Provide the (x, y) coordinate of the cell's center where the given text is located.  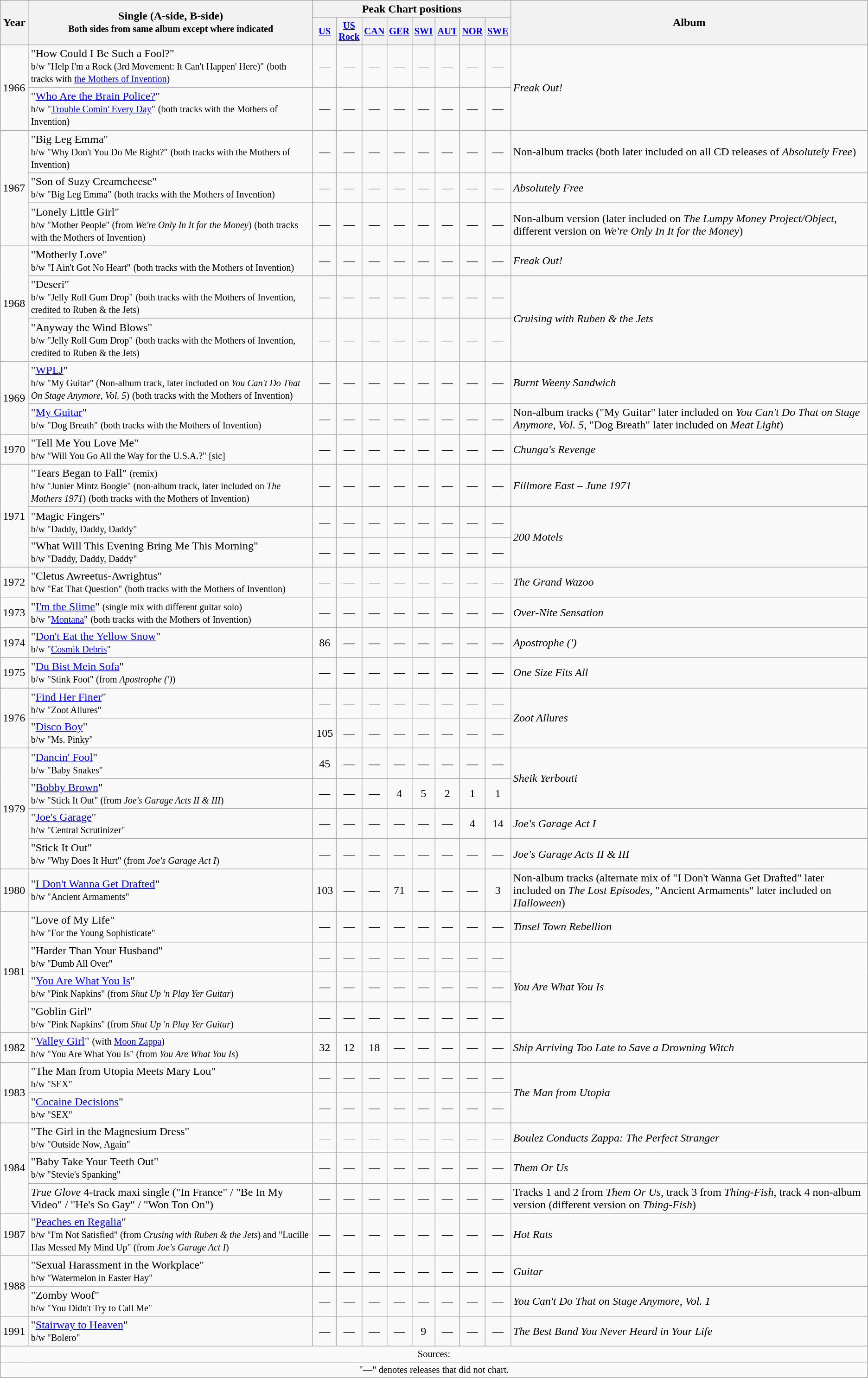
Single (A-side, B-side)Both sides from same album except where indicated (171, 23)
5 (423, 794)
18 (374, 1047)
Peak Chart positions (412, 9)
You Can't Do That on Stage Anymore, Vol. 1 (689, 1301)
1966 (15, 87)
CAN (374, 32)
"How Could I Be Such a Fool?"b/w "Help I'm a Rock (3rd Movement: It Can't Happen' Here)" (both tracks with the Mothers of Invention) (171, 66)
US Rock (349, 32)
"Disco Boy"b/w "Ms. Pinky" (171, 734)
1971 (15, 516)
Chunga's Revenge (689, 449)
AUT (447, 32)
Absolutely Free (689, 188)
"My Guitar" b/w "Dog Breath" (both tracks with the Mothers of Invention) (171, 419)
"Don't Eat the Yellow Snow"b/w "Cosmik Debris" (171, 643)
Tinsel Town Rebellion (689, 926)
"Stairway to Heaven"b/w "Bolero" (171, 1332)
"Zomby Woof"b/w "You Didn't Try to Call Me" (171, 1301)
"Sexual Harassment in the Workplace"b/w "Watermelon in Easter Hay" (171, 1271)
Guitar (689, 1271)
"Cletus Awreetus-Awrightus"b/w "Eat That Question" (both tracks with the Mothers of Invention) (171, 582)
3 (498, 890)
"Magic Fingers"b/w "Daddy, Daddy, Daddy" (171, 522)
1968 (15, 303)
US (325, 32)
One Size Fits All (689, 673)
"You Are What You Is"b/w "Pink Napkins" (from Shut Up 'n Play Yer Guitar) (171, 987)
1981 (15, 972)
"Bobby Brown"b/w "Stick It Out" (from Joe's Garage Acts II & III) (171, 794)
14 (498, 823)
1983 (15, 1092)
Joe's Garage Acts II & III (689, 854)
SWI (423, 32)
103 (325, 890)
You Are What You Is (689, 987)
Ship Arriving Too Late to Save a Drowning Witch (689, 1047)
"Lonely Little Girl"b/w "Mother People" (from We're Only In It for the Money) (both tracks with the Mothers of Invention) (171, 224)
2 (447, 794)
Burnt Weeny Sandwich (689, 383)
1984 (15, 1167)
"Find Her Finer"b/w "Zoot Allures" (171, 703)
1973 (15, 612)
"Du Bist Mein Sofa"b/w "Stink Foot" (from Apostrophe (')) (171, 673)
Them Or Us (689, 1168)
Zoot Allures (689, 718)
Album (689, 23)
NOR (472, 32)
"Valley Girl" (with Moon Zappa)b/w "You Are What You Is" (from You Are What You Is) (171, 1047)
"I Don't Wanna Get Drafted"b/w "Ancient Armaments" (171, 890)
"Motherly Love"b/w "I Ain't Got No Heart" (both tracks with the Mothers of Invention) (171, 261)
1970 (15, 449)
Sources: (434, 1354)
"Harder Than Your Husband"b/w "Dumb All Over" (171, 957)
Sheik Yerbouti (689, 778)
"—" denotes releases that did not chart. (434, 1370)
"Peaches en Regalia"b/w "I'm Not Satisfied" (from Crusing with Ruben & the Jets) and "Lucille Has Messed My Mind Up" (from Joe's Garage Act I) (171, 1235)
"Stick It Out"b/w "Why Does It Hurt" (from Joe's Garage Act I) (171, 854)
86 (325, 643)
1969 (15, 398)
"Son of Suzy Creamcheese"b/w "Big Leg Emma" (both tracks with the Mothers of Invention) (171, 188)
"Joe's Garage"b/w "Central Scrutinizer" (171, 823)
1979 (15, 809)
1987 (15, 1235)
"WPLJ"b/w "My Guitar" (Non-album track, later included on You Can't Do That On Stage Anymore, Vol. 5) (both tracks with the Mothers of Invention) (171, 383)
1991 (15, 1332)
GER (399, 32)
Year (15, 23)
1976 (15, 718)
True Glove 4-track maxi single ("In France" / "Be In My Video" / "He's So Gay" / "Won Ton On") (171, 1198)
"What Will This Evening Bring Me This Morning"b/w "Daddy, Daddy, Daddy" (171, 552)
The Best Band You Never Heard in Your Life (689, 1332)
The Man from Utopia (689, 1092)
Tracks 1 and 2 from Them Or Us, track 3 from Thing-Fish, track 4 non-album version (different version on Thing-Fish) (689, 1198)
"Deseri"b/w "Jelly Roll Gum Drop" (both tracks with the Mothers of Invention, credited to Ruben & the Jets) (171, 297)
Non-album version (later included on The Lumpy Money Project/Object, different version on We're Only In It for the Money) (689, 224)
1967 (15, 188)
"I'm the Slime" (single mix with different guitar solo)b/w "Montana" (both tracks with the Mothers of Invention) (171, 612)
"Big Leg Emma"b/w "Why Don't You Do Me Right?" (both tracks with the Mothers of Invention) (171, 152)
9 (423, 1332)
Hot Rats (689, 1235)
Apostrophe (') (689, 643)
1974 (15, 643)
Non-album tracks (alternate mix of "I Don't Wanna Get Drafted" later included on The Lost Episodes, "Ancient Armaments" later included on Halloween) (689, 890)
"Goblin Girl"b/w "Pink Napkins" (from Shut Up 'n Play Yer Guitar) (171, 1017)
"The Man from Utopia Meets Mary Lou"b/w "SEX" (171, 1078)
The Grand Wazoo (689, 582)
200 Motels (689, 537)
105 (325, 734)
Cruising with Ruben & the Jets (689, 319)
1982 (15, 1047)
"Who Are the Brain Police?"b/w "Trouble Comin' Every Day" (both tracks with the Mothers of Invention) (171, 109)
"Dancin' Fool"b/w "Baby Snakes" (171, 763)
Over-Nite Sensation (689, 612)
"The Girl in the Magnesium Dress"b/w "Outside Now, Again" (171, 1138)
32 (325, 1047)
1980 (15, 890)
1988 (15, 1286)
Boulez Conducts Zappa: The Perfect Stranger (689, 1138)
Non-album tracks (both later included on all CD releases of Absolutely Free) (689, 152)
"Baby Take Your Teeth Out"b/w "Stevie's Spanking" (171, 1168)
Non-album tracks ("My Guitar" later included on You Can't Do That on Stage Anymore, Vol. 5, "Dog Breath" later included on Meat Light) (689, 419)
"Cocaine Decisions"b/w "SEX" (171, 1107)
12 (349, 1047)
71 (399, 890)
Joe's Garage Act I (689, 823)
45 (325, 763)
Fillmore East – June 1971 (689, 485)
"Love of My Life"b/w "For the Young Sophisticate" (171, 926)
"Tell Me You Love Me"b/w "Will You Go All the Way for the U.S.A.?" [sic] (171, 449)
SWE (498, 32)
1972 (15, 582)
1975 (15, 673)
"Anyway the Wind Blows"b/w "Jelly Roll Gum Drop" (both tracks with the Mothers of Invention, credited to Ruben & the Jets) (171, 340)
